Return the [X, Y] coordinate for the center point of the cell that contains the specified text.  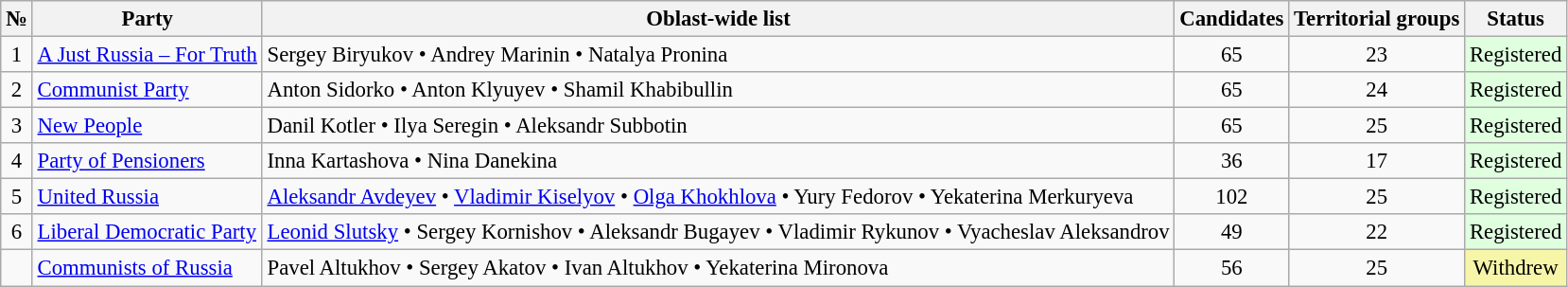
49 [1231, 232]
24 [1377, 90]
Leonid Slutsky • Sergey Kornishov • Aleksandr Bugayev • Vladimir Rykunov • Vyacheslav Aleksandrov [719, 232]
Aleksandr Avdeyev • Vladimir Kiselyov • Olga Khokhlova • Yury Fedorov • Yekaterina Merkuryeva [719, 197]
2 [17, 90]
Communists of Russia [148, 268]
Party [148, 19]
22 [1377, 232]
4 [17, 161]
Inna Kartashova • Nina Danekina [719, 161]
102 [1231, 197]
23 [1377, 55]
Territorial groups [1377, 19]
Oblast-wide list [719, 19]
17 [1377, 161]
36 [1231, 161]
Candidates [1231, 19]
A Just Russia – For Truth [148, 55]
3 [17, 126]
Status [1516, 19]
5 [17, 197]
Withdrew [1516, 268]
Party of Pensioners [148, 161]
Liberal Democratic Party [148, 232]
Pavel Altukhov • Sergey Akatov • Ivan Altukhov • Yekaterina Mironova [719, 268]
New People [148, 126]
56 [1231, 268]
№ [17, 19]
Danil Kotler • Ilya Seregin • Aleksandr Subbotin [719, 126]
Sergey Biryukov • Andrey Marinin • Natalya Pronina [719, 55]
Communist Party [148, 90]
6 [17, 232]
1 [17, 55]
Anton Sidorko • Anton Klyuyev • Shamil Khabibullin [719, 90]
United Russia [148, 197]
